Detect which cell encompasses the target text, then output its [X, Y] center coordinate. 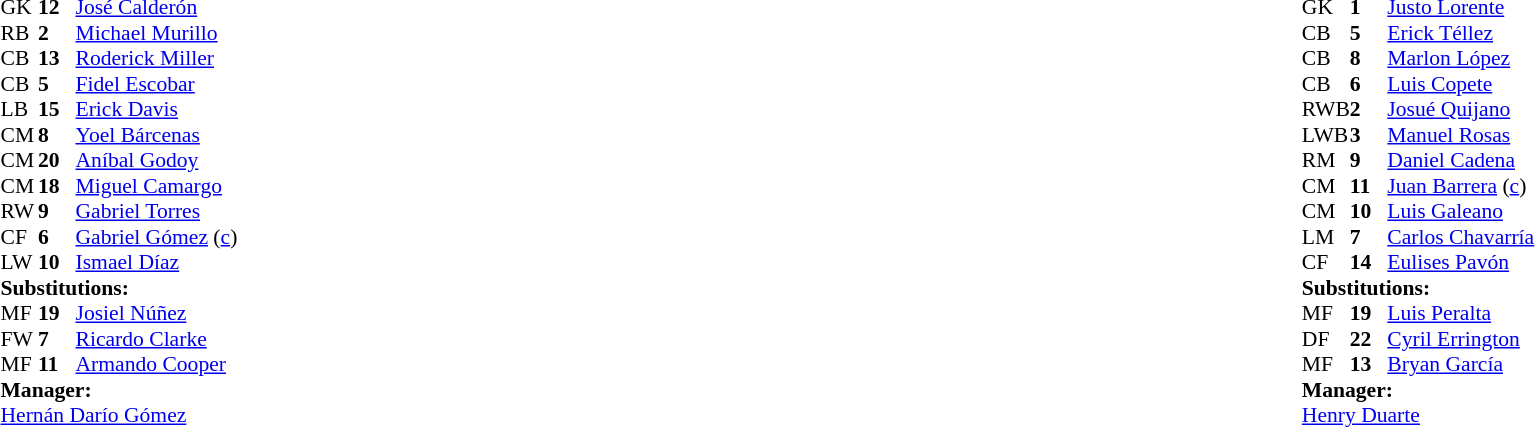
Aníbal Godoy [157, 161]
Cyril Errington [1460, 339]
20 [57, 161]
RM [1326, 161]
Ismael Díaz [157, 263]
LB [19, 109]
Daniel Cadena [1460, 161]
Luis Copete [1460, 84]
14 [1369, 263]
Yoel Bárcenas [157, 135]
Eulises Pavón [1460, 263]
18 [57, 186]
Miguel Camargo [157, 186]
15 [57, 109]
LWB [1326, 135]
Bryan García [1460, 365]
Erick Téllez [1460, 33]
Armando Cooper [157, 365]
RW [19, 211]
3 [1369, 135]
Carlos Chavarría [1460, 237]
22 [1369, 339]
Michael Murillo [157, 33]
Luis Peralta [1460, 313]
Roderick Miller [157, 59]
Ricardo Clarke [157, 339]
FW [19, 339]
Gabriel Torres [157, 211]
Josiel Núñez [157, 313]
LM [1326, 237]
Fidel Escobar [157, 84]
Erick Davis [157, 109]
Gabriel Gómez (c) [157, 237]
Luis Galeano [1460, 211]
Juan Barrera (c) [1460, 186]
Manuel Rosas [1460, 135]
Josué Quijano [1460, 109]
Marlon López [1460, 59]
RB [19, 33]
LW [19, 263]
DF [1326, 339]
RWB [1326, 109]
